Output the [x, y] coordinate of the center of the cell containing the given text.  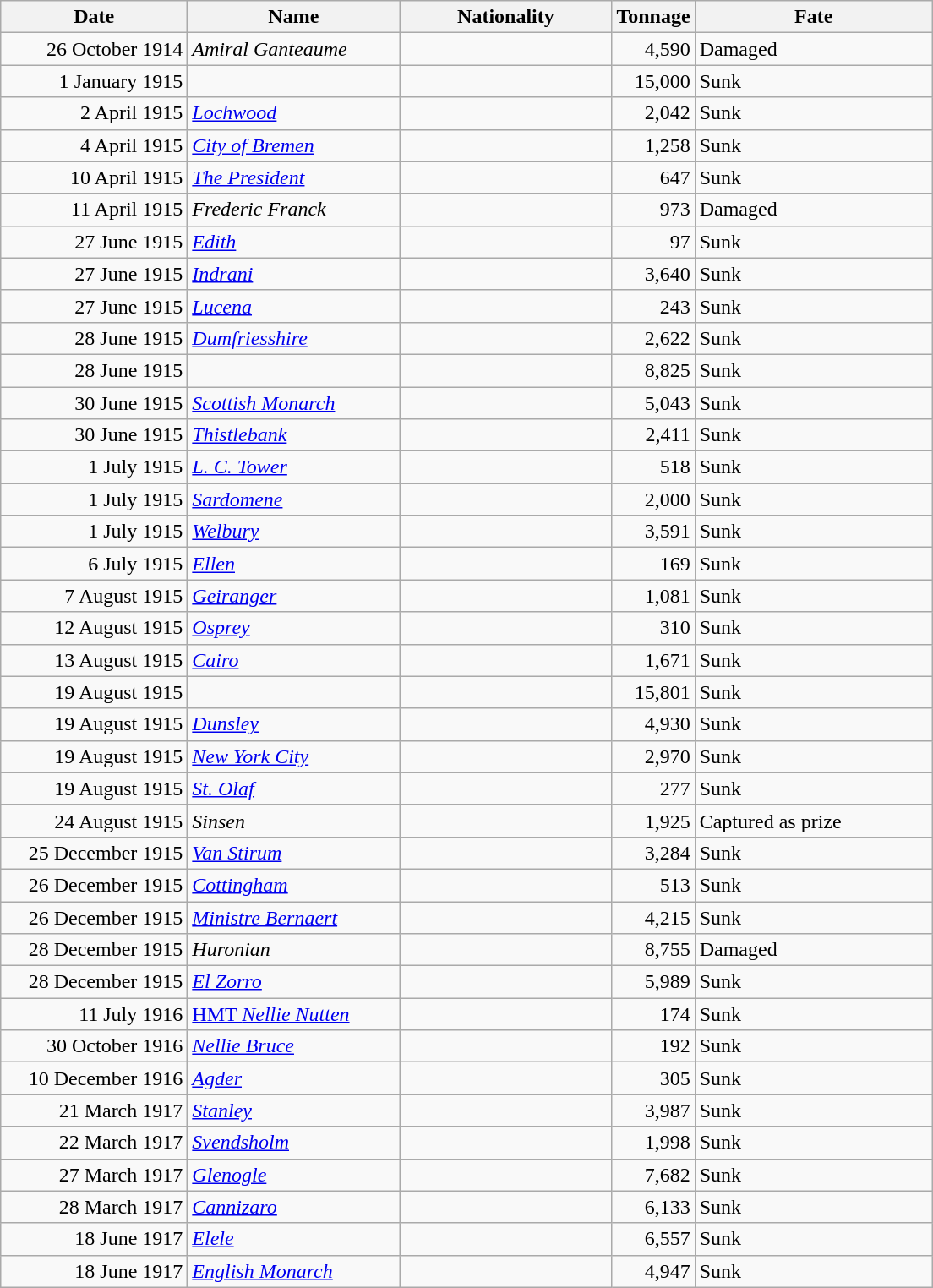
10 April 1915 [95, 177]
Lochwood [294, 113]
Svendsholm [294, 1143]
174 [653, 1014]
8,825 [653, 370]
6,557 [653, 1239]
Dunsley [294, 724]
1 January 1915 [95, 81]
6,133 [653, 1207]
2,000 [653, 499]
647 [653, 177]
5,989 [653, 982]
192 [653, 1046]
Agder [294, 1078]
L. C. Tower [294, 467]
Dumfriesshire [294, 338]
The President [294, 177]
Glenogle [294, 1175]
Date [95, 17]
3,284 [653, 853]
4 April 1915 [95, 145]
2,622 [653, 338]
25 December 1915 [95, 853]
2,042 [653, 113]
City of Bremen [294, 145]
4,590 [653, 49]
310 [653, 628]
Edith [294, 242]
New York City [294, 756]
Thistlebank [294, 435]
Huronian [294, 950]
Sinsen [294, 821]
973 [653, 210]
5,043 [653, 403]
12 August 1915 [95, 628]
10 December 1916 [95, 1078]
28 March 1917 [95, 1207]
Indrani [294, 274]
3,987 [653, 1111]
Lucena [294, 306]
Ministre Bernaert [294, 917]
Cottingham [294, 885]
Nellie Bruce [294, 1046]
6 July 1915 [95, 564]
Osprey [294, 628]
243 [653, 306]
El Zorro [294, 982]
518 [653, 467]
22 March 1917 [95, 1143]
97 [653, 242]
277 [653, 789]
26 October 1914 [95, 49]
Elele [294, 1239]
7,682 [653, 1175]
Fate [813, 17]
1,998 [653, 1143]
4,930 [653, 724]
21 March 1917 [95, 1111]
Nationality [505, 17]
Geiranger [294, 596]
8,755 [653, 950]
4,215 [653, 917]
Stanley [294, 1111]
1,925 [653, 821]
3,640 [653, 274]
30 October 1916 [95, 1046]
27 March 1917 [95, 1175]
Tonnage [653, 17]
Van Stirum [294, 853]
2 April 1915 [95, 113]
HMT Nellie Nutten [294, 1014]
Captured as prize [813, 821]
4,947 [653, 1271]
1,671 [653, 660]
2,411 [653, 435]
11 April 1915 [95, 210]
1,258 [653, 145]
7 August 1915 [95, 596]
Ellen [294, 564]
1,081 [653, 596]
2,970 [653, 756]
Amiral Ganteaume [294, 49]
169 [653, 564]
11 July 1916 [95, 1014]
15,000 [653, 81]
Welbury [294, 532]
Name [294, 17]
St. Olaf [294, 789]
305 [653, 1078]
Frederic Franck [294, 210]
24 August 1915 [95, 821]
English Monarch [294, 1271]
513 [653, 885]
Cannizaro [294, 1207]
3,591 [653, 532]
Cairo [294, 660]
Sardomene [294, 499]
13 August 1915 [95, 660]
15,801 [653, 692]
Scottish Monarch [294, 403]
